Return the (X, Y) coordinate for the center point of the cell that contains the specified text.  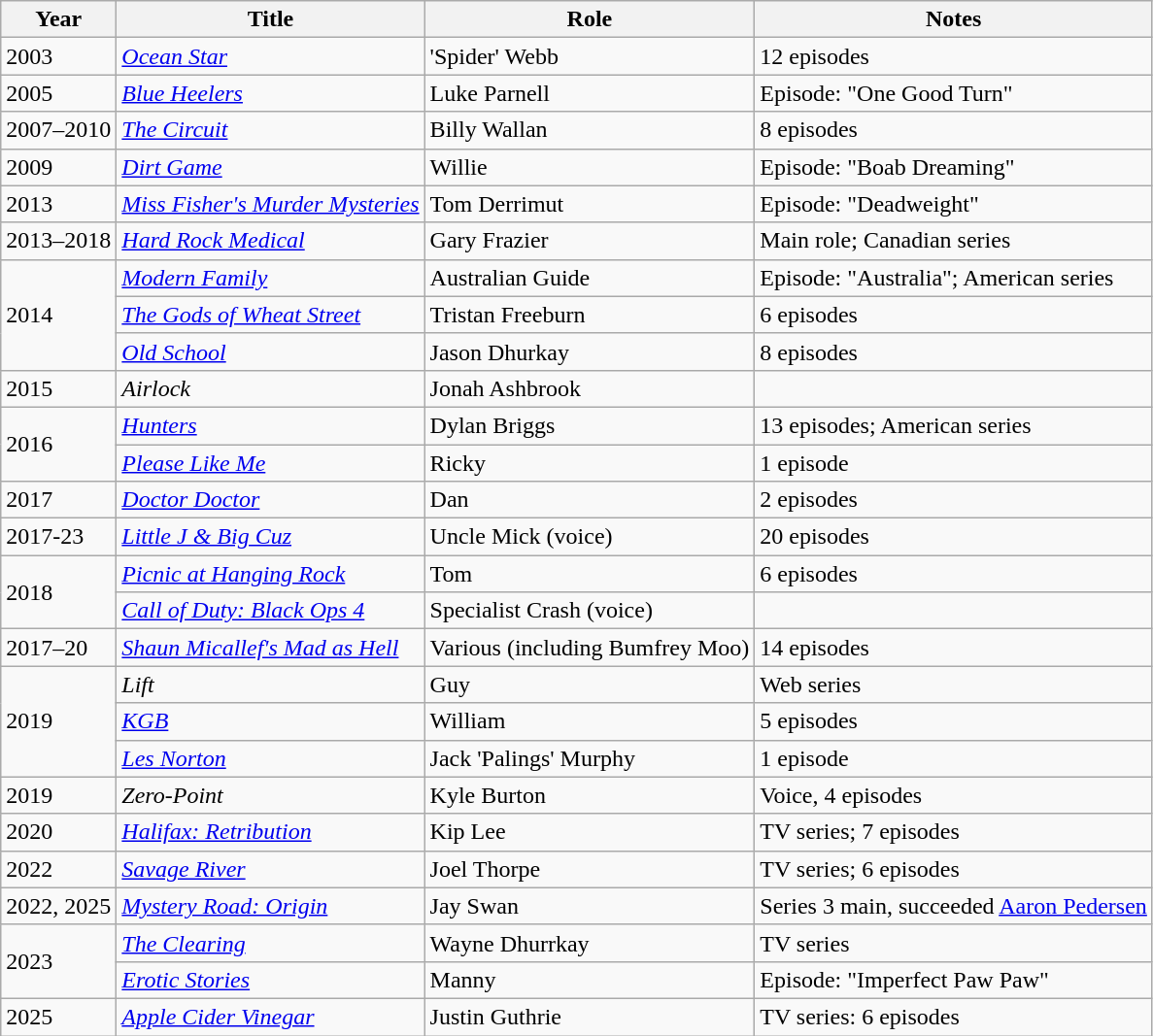
Erotic Stories (270, 980)
Dan (590, 500)
12 episodes (954, 56)
13 episodes; American series (954, 425)
Episode: "Imperfect Paw Paw" (954, 980)
Gary Frazier (590, 241)
Tom (590, 574)
Role (590, 19)
TV series; 6 episodes (954, 869)
Various (including Bumfrey Moo) (590, 648)
Les Norton (270, 758)
Episode: "One Good Turn" (954, 93)
Tristan Freeburn (590, 315)
2017–20 (58, 648)
2018 (58, 592)
Lift (270, 685)
2023 (58, 961)
2013–2018 (58, 241)
Apple Cider Vinegar (270, 1017)
2009 (58, 167)
TV series; 7 episodes (954, 832)
Dirt Game (270, 167)
William (590, 721)
Little J & Big Cuz (270, 537)
Billy Wallan (590, 130)
Please Like Me (270, 463)
2003 (58, 56)
Jason Dhurkay (590, 351)
Blue Heelers (270, 93)
Luke Parnell (590, 93)
Jack 'Palings' Murphy (590, 758)
Uncle Mick (voice) (590, 537)
2005 (58, 93)
Australian Guide (590, 278)
Title (270, 19)
5 episodes (954, 721)
Kyle Burton (590, 795)
2015 (58, 388)
TV series: 6 episodes (954, 1017)
Shaun Micallef's Mad as Hell (270, 648)
Main role; Canadian series (954, 241)
The Gods of Wheat Street (270, 315)
Wayne Dhurrkay (590, 943)
Miss Fisher's Murder Mysteries (270, 204)
Zero-Point (270, 795)
2022 (58, 869)
Episode: "Australia"; American series (954, 278)
Ocean Star (270, 56)
2022, 2025 (58, 906)
Modern Family (270, 278)
Ricky (590, 463)
Manny (590, 980)
Doctor Doctor (270, 500)
Dylan Briggs (590, 425)
Mystery Road: Origin (270, 906)
Series 3 main, succeeded Aaron Pedersen (954, 906)
Kip Lee (590, 832)
Guy (590, 685)
Old School (270, 351)
Willie (590, 167)
Justin Guthrie (590, 1017)
Notes (954, 19)
Web series (954, 685)
2007–2010 (58, 130)
Tom Derrimut (590, 204)
Joel Thorpe (590, 869)
2017-23 (58, 537)
Hunters (270, 425)
Episode: "Boab Dreaming" (954, 167)
2 episodes (954, 500)
20 episodes (954, 537)
2013 (58, 204)
KGB (270, 721)
'Spider' Webb (590, 56)
TV series (954, 943)
Halifax: Retribution (270, 832)
2020 (58, 832)
Call of Duty: Black Ops 4 (270, 611)
Jonah Ashbrook (590, 388)
The Clearing (270, 943)
Picnic at Hanging Rock (270, 574)
Hard Rock Medical (270, 241)
14 episodes (954, 648)
Voice, 4 episodes (954, 795)
2016 (58, 444)
Specialist Crash (voice) (590, 611)
Savage River (270, 869)
Airlock (270, 388)
Episode: "Deadweight" (954, 204)
2025 (58, 1017)
2017 (58, 500)
The Circuit (270, 130)
Year (58, 19)
Jay Swan (590, 906)
2014 (58, 315)
